Scan for the cell matching the given text and deliver its [x, y] coordinate at center. 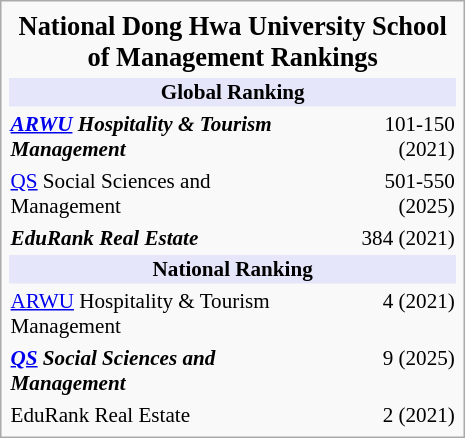
101-150 (2021) [390, 136]
384 (2021) [390, 237]
National Ranking [232, 269]
501-550 (2025) [390, 193]
2 (2021) [390, 414]
Global Ranking [232, 92]
9 (2025) [390, 370]
National Dong Hwa University School of Management Rankings [232, 42]
4 (2021) [390, 313]
